Return the (x, y) coordinate for the center point of the cell that contains the specified text.  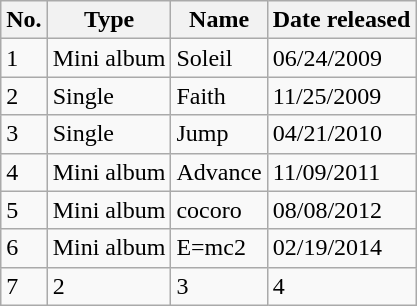
11/09/2011 (342, 172)
Advance (219, 172)
11/25/2009 (342, 96)
Date released (342, 20)
E=mc2 (219, 248)
cocoro (219, 210)
6 (24, 248)
Jump (219, 134)
06/24/2009 (342, 58)
Type (109, 20)
5 (24, 210)
7 (24, 286)
Soleil (219, 58)
02/19/2014 (342, 248)
Faith (219, 96)
08/08/2012 (342, 210)
1 (24, 58)
04/21/2010 (342, 134)
Name (219, 20)
No. (24, 20)
